Determine the [x, y] coordinate at the center of the cell enclosing the given text.  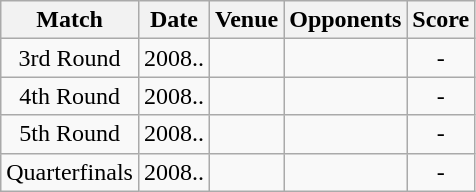
5th Round [70, 134]
Score [441, 20]
4th Round [70, 96]
Opponents [346, 20]
3rd Round [70, 58]
Date [174, 20]
Quarterfinals [70, 172]
Match [70, 20]
Venue [246, 20]
